Return the [x, y] coordinate for the center point of the cell that contains the specified text.  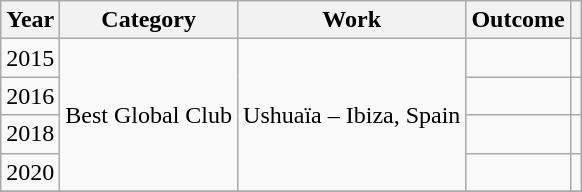
Category [149, 20]
2016 [30, 96]
2015 [30, 58]
2018 [30, 134]
Ushuaïa – Ibiza, Spain [352, 115]
Work [352, 20]
Year [30, 20]
2020 [30, 172]
Outcome [518, 20]
Best Global Club [149, 115]
